Scan for the cell matching the given text and deliver its [x, y] coordinate at center. 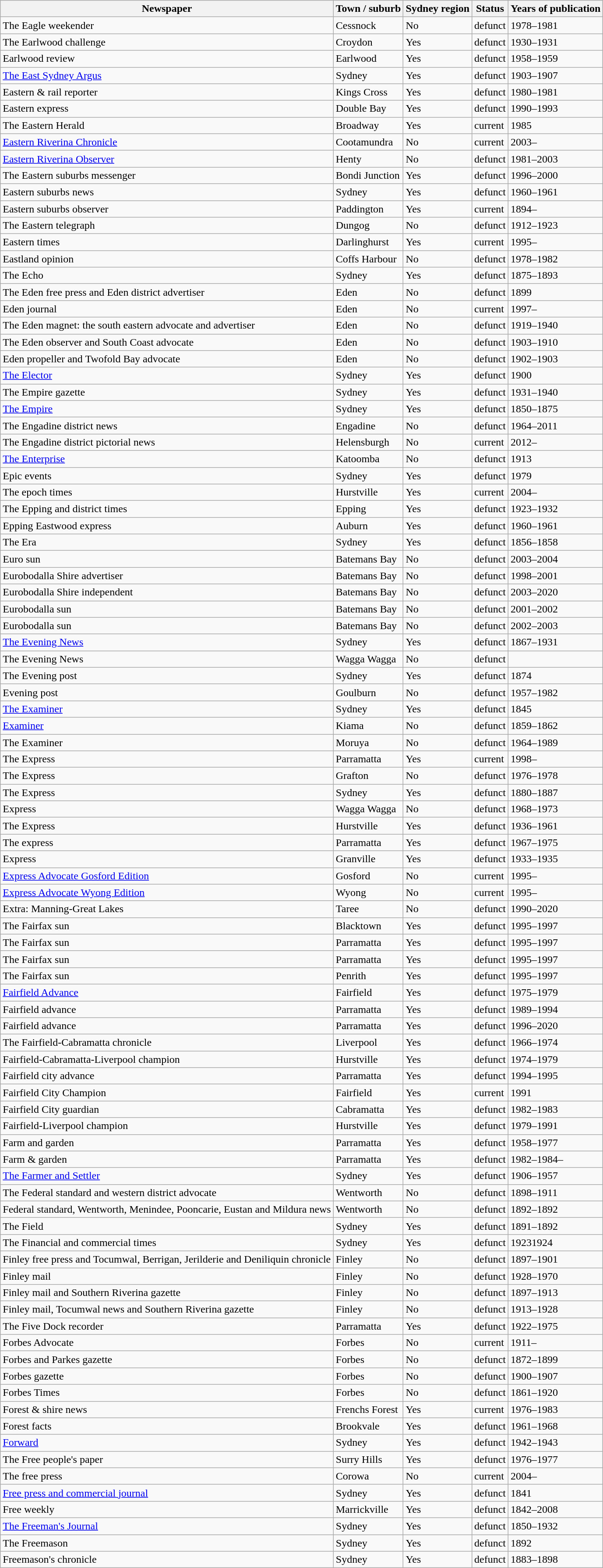
Darlinghurst [368, 242]
1892–1892 [556, 1209]
1991 [556, 1093]
The Epping and district times [167, 509]
Fairfield City Champion [167, 1093]
1900–1907 [556, 1376]
Eastern suburbs observer [167, 209]
Kiama [368, 726]
1989–1994 [556, 1009]
Examiner [167, 726]
Extra: Manning-Great Lakes [167, 909]
1997– [556, 309]
1867–1931 [556, 642]
The free press [167, 1476]
1912–1923 [556, 226]
Eastern Riverina Chronicle [167, 142]
Engadine [368, 425]
Free press and commercial journal [167, 1493]
The Era [167, 542]
Eastern express [167, 109]
1900 [556, 375]
Freemason's chronicle [167, 1560]
Status [490, 9]
1919–1940 [556, 326]
The Empire gazette [167, 392]
Broadway [368, 125]
The Eden free press and Eden district advertiser [167, 292]
Helensburgh [368, 442]
Town / suburb [368, 9]
The East Sydney Argus [167, 75]
Farm and garden [167, 1143]
1964–2011 [556, 425]
Eurobodalla Shire advertiser [167, 576]
The Eden magnet: the south eastern advocate and advertiser [167, 326]
1964–1989 [556, 743]
The Freemason [167, 1543]
The Financial and commercial times [167, 1242]
1894– [556, 209]
2012– [556, 442]
Eastland opinion [167, 259]
The Five Dock recorder [167, 1326]
1980–1981 [556, 92]
1899 [556, 292]
Coffs Harbour [368, 259]
Fairfield city advance [167, 1076]
Farm & garden [167, 1159]
Eden journal [167, 309]
Eastern Riverina Observer [167, 159]
1975–1979 [556, 992]
Corowa [368, 1476]
Granville [368, 859]
1898–1911 [556, 1193]
2003– [556, 142]
Epic events [167, 475]
2001–2002 [556, 609]
Federal standard, Wentworth, Menindee, Pooncarie, Eustan and Mildura news [167, 1209]
1967–1975 [556, 842]
Blacktown [368, 926]
The Freeman's Journal [167, 1526]
Finley mail, Tocumwal news and Southern Riverina gazette [167, 1310]
The Field [167, 1226]
1861–1920 [556, 1393]
Express Advocate Wyong Edition [167, 892]
Fairfield-Liverpool champion [167, 1126]
1957–1982 [556, 692]
1994–1995 [556, 1076]
1922–1975 [556, 1326]
Fairfield-Cabramatta-Liverpool champion [167, 1059]
1842–2008 [556, 1509]
Marrickville [368, 1509]
1942–1943 [556, 1443]
The Federal standard and western district advocate [167, 1193]
Finley mail [167, 1276]
1903–1910 [556, 342]
1976–1977 [556, 1459]
Finley mail and Southern Riverina gazette [167, 1293]
The Empire [167, 409]
1931–1940 [556, 392]
Kings Cross [368, 92]
1979 [556, 475]
1978–1982 [556, 259]
1874 [556, 676]
1966–1974 [556, 1043]
1974–1979 [556, 1059]
Taree [368, 909]
The express [167, 842]
1897–1913 [556, 1293]
Surry Hills [368, 1459]
Goulburn [368, 692]
1875–1893 [556, 276]
1961–1968 [556, 1426]
Fairfield City guardian [167, 1109]
1936–1961 [556, 826]
Eden propeller and Twofold Bay advocate [167, 359]
1883–1898 [556, 1560]
1982–1983 [556, 1109]
Katoomba [368, 459]
Eurobodalla Shire independent [167, 592]
Fairfield Advance [167, 992]
Forward [167, 1443]
1968–1973 [556, 809]
Forest & shire news [167, 1409]
Auburn [368, 526]
1996–2000 [556, 175]
The Echo [167, 276]
1985 [556, 125]
Finley free press and Tocumwal, Berrigan, Jerilderie and Deniliquin chronicle [167, 1259]
Newspaper [167, 9]
Double Bay [368, 109]
Eastern times [167, 242]
1897–1901 [556, 1259]
2003–2020 [556, 592]
1845 [556, 709]
19231924 [556, 1242]
1998–2001 [556, 576]
1998– [556, 759]
Express Advocate Gosford Edition [167, 876]
Epping Eastwood express [167, 526]
1913–1928 [556, 1310]
1982–1984– [556, 1159]
Cabramatta [368, 1109]
The Eden observer and South Coast advocate [167, 342]
The Elector [167, 375]
1928–1970 [556, 1276]
1996–2020 [556, 1026]
1930–1931 [556, 42]
1891–1892 [556, 1226]
2002–2003 [556, 626]
1850–1875 [556, 409]
1856–1858 [556, 542]
Paddington [368, 209]
Henty [368, 159]
1978–1981 [556, 25]
The Fairfield-Cabramatta chronicle [167, 1043]
Croydon [368, 42]
Free weekly [167, 1509]
1902–1903 [556, 359]
The Eastern telegraph [167, 226]
1903–1907 [556, 75]
1913 [556, 459]
Forbes Times [167, 1393]
Forbes Advocate [167, 1343]
1923–1932 [556, 509]
1841 [556, 1493]
Dungog [368, 226]
Euro sun [167, 559]
1850–1932 [556, 1526]
Sydney region [438, 9]
Liverpool [368, 1043]
1976–1978 [556, 776]
1976–1983 [556, 1409]
Moruya [368, 743]
Forest facts [167, 1426]
The Evening post [167, 676]
Eastern suburbs news [167, 192]
1911– [556, 1343]
The epoch times [167, 492]
The Engadine district news [167, 425]
1981–2003 [556, 159]
1990–2020 [556, 909]
Brookvale [368, 1426]
1880–1887 [556, 793]
1990–1993 [556, 109]
The Enterprise [167, 459]
1958–1959 [556, 59]
Years of publication [556, 9]
The Farmer and Settler [167, 1176]
Grafton [368, 776]
The Free people's paper [167, 1459]
The Engadine district pictorial news [167, 442]
Gosford [368, 876]
Cootamundra [368, 142]
2003–2004 [556, 559]
The Eastern suburbs messenger [167, 175]
1872–1899 [556, 1359]
Cessnock [368, 25]
1859–1862 [556, 726]
The Eastern Herald [167, 125]
Eastern & rail reporter [167, 92]
1906–1957 [556, 1176]
1979–1991 [556, 1126]
Epping [368, 509]
Evening post [167, 692]
Bondi Junction [368, 175]
Wyong [368, 892]
Frenchs Forest [368, 1409]
1933–1935 [556, 859]
Forbes and Parkes gazette [167, 1359]
Earlwood [368, 59]
Earlwood review [167, 59]
Penrith [368, 976]
Forbes gazette [167, 1376]
The Earlwood challenge [167, 42]
1958–1977 [556, 1143]
The Eagle weekender [167, 25]
1892 [556, 1543]
